Pinpoint the cell where the given text exists, returning its (x, y) midpoint coordinate. 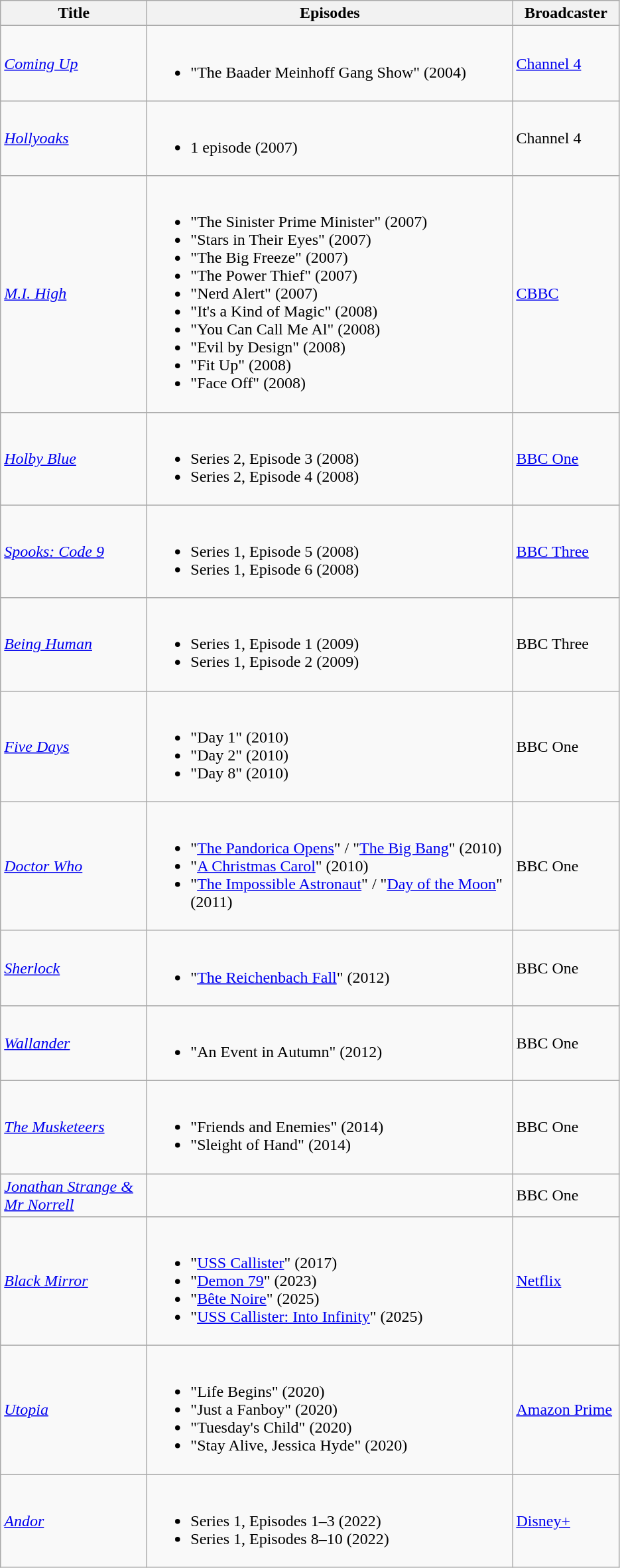
Series 1, Episodes 1–3 (2022)Series 1, Episodes 8–10 (2022) (330, 1521)
Broadcaster (566, 13)
"The Pandorica Opens" / "The Big Bang" (2010)"A Christmas Carol" (2010)"The Impossible Astronaut" / "Day of the Moon" (2011) (330, 866)
Hollyoaks (74, 138)
Disney+ (566, 1521)
Five Days (74, 746)
Coming Up (74, 64)
"An Event in Autumn" (2012) (330, 1043)
"The Baader Meinhoff Gang Show" (2004) (330, 64)
Holby Blue (74, 459)
Black Mirror (74, 1281)
Sherlock (74, 967)
"Day 1" (2010)"Day 2" (2010)"Day 8" (2010) (330, 746)
Spooks: Code 9 (74, 551)
Series 1, Episode 1 (2009)Series 1, Episode 2 (2009) (330, 644)
CBBC (566, 294)
Amazon Prime (566, 1410)
Andor (74, 1521)
The Musketeers (74, 1127)
Jonathan Strange & Mr Norrell (74, 1194)
Doctor Who (74, 866)
"USS Callister" (2017)"Demon 79" (2023)"Bête Noire" (2025)"USS Callister: Into Infinity" (2025) (330, 1281)
M.I. High (74, 294)
Series 2, Episode 3 (2008)Series 2, Episode 4 (2008) (330, 459)
Episodes (330, 13)
Series 1, Episode 5 (2008)Series 1, Episode 6 (2008) (330, 551)
Being Human (74, 644)
"Life Begins" (2020)"Just a Fanboy" (2020)"Tuesday's Child" (2020)"Stay Alive, Jessica Hyde" (2020) (330, 1410)
Title (74, 13)
1 episode (2007) (330, 138)
Utopia (74, 1410)
"Friends and Enemies" (2014)"Sleight of Hand" (2014) (330, 1127)
Wallander (74, 1043)
Netflix (566, 1281)
"The Reichenbach Fall" (2012) (330, 967)
